Output the (X, Y) coordinate of the center of the cell containing the given text.  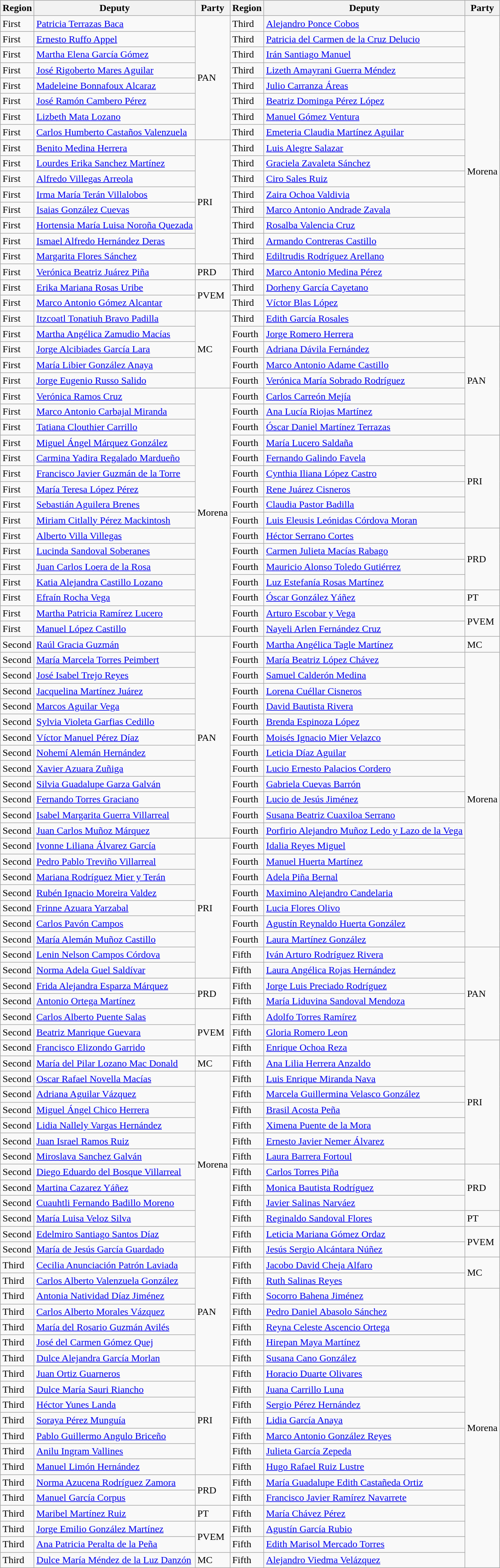
Agustín Reynaldo Huerta González (364, 923)
Rene Juárez Cisneros (364, 489)
María Chávez Pérez (364, 1513)
Gloria Romero Leon (364, 1032)
José Rigoberto Mares Aguilar (115, 70)
Víctor Manuel Pérez Díaz (115, 738)
Dulce Alejandra García Morlan (115, 1358)
Pedro Pablo Treviño Villarreal (115, 861)
Ivonne Liliana Álvarez García (115, 846)
Frida Alejandra Esparza Márquez (115, 986)
Verónica María Sobrado Rodríguez (364, 380)
Jorge Alcibiades García Lara (115, 349)
Iván Arturo Rodríguez Rivera (364, 955)
Ciro Sales Ruiz (364, 179)
Alberto Villa Villegas (115, 536)
Samuel Calderón Medina (364, 675)
Óscar Daniel Martínez Terrazas (364, 427)
Manuel Limón Hernández (115, 1467)
Mauricio Alonso Toledo Gutiérrez (364, 567)
Manuel Huerta Martínez (364, 861)
María del Rosario Guzmán Avilés (115, 1327)
Marco Antonio Medina Pérez (364, 272)
Alfredo Villegas Arreola (115, 179)
María Alemán Muñoz Castillo (115, 939)
Lenin Nelson Campos Córdova (115, 955)
Anilu Ingram Vallines (115, 1451)
Adriana Aguilar Vázquez (115, 1094)
Ernesto Javier Nemer Álvarez (364, 1141)
Jacquelina Martínez Juárez (115, 691)
Patricia Terrazas Baca (115, 24)
Claudia Pastor Badilla (364, 505)
Frinne Azuara Yarzabal (115, 908)
Gabriela Cuevas Barrón (364, 784)
Julio Carranza Áreas (364, 86)
Marcela Guillermina Velasco González (364, 1094)
Horacio Duarte Olivares (364, 1374)
Jorge Romero Herrera (364, 334)
Rosalba Valencia Cruz (364, 225)
Tatiana Clouthier Carrillo (115, 427)
Adela Piña Bernal (364, 877)
Irán Santiago Manuel (364, 55)
Javier Salinas Narváez (364, 1203)
Cecilia Anunciación Patrón Laviada (115, 1265)
Oscar Rafael Novella Macías (115, 1079)
Laura Martínez González (364, 939)
Juan Ortiz Guarneros (115, 1374)
Patricia del Carmen de la Cruz Delucio (364, 39)
María Lucero Saldaña (364, 442)
Marcos Aguilar Vega (115, 707)
Efraín Rocha Vega (115, 598)
Nayeli Arlen Fernández Cruz (364, 629)
Leticia Mariana Gómez Ordaz (364, 1234)
Edith Marisol Mercado Torres (364, 1544)
Marco Antonio González Reyes (364, 1435)
José Ramón Cambero Pérez (115, 101)
Julieta García Zepeda (364, 1451)
Beatriz Manrique Guevara (115, 1032)
Hirepan Maya Martínez (364, 1343)
Fernando Galindo Favela (364, 458)
Hortensia María Luisa Noroña Quezada (115, 225)
Ana Patricia Peralta de la Peña (115, 1544)
María Luisa Veloz Silva (115, 1219)
Itzcoatl Tonatiuh Bravo Padilla (115, 318)
Miroslava Sanchez Galván (115, 1156)
Ana Lucía Riojas Martínez (364, 411)
Agustín García Rubio (364, 1529)
María Teresa López Pérez (115, 489)
Luz Estefanía Rosas Martínez (364, 582)
José Isabel Trejo Reyes (115, 675)
Sergio Pérez Hernández (364, 1405)
Pablo Guillermo Angulo Briceño (115, 1435)
Rubén Ignacio Moreira Valdez (115, 892)
Luis Enrique Miranda Nava (364, 1079)
Héctor Serrano Cortes (364, 536)
Manuel García Corpus (115, 1498)
Cuauhtli Fernando Badillo Moreno (115, 1203)
Martha Angélica Zamudio Macías (115, 334)
Francisco Javier Ramírez Navarrete (364, 1498)
Lourdes Erika Sanchez Martínez (115, 163)
Lucinda Sandoval Soberanes (115, 551)
Carmina Yadira Regalado Mardueño (115, 458)
Miguel Ángel Márquez González (115, 442)
Idalia Reyes Miguel (364, 846)
Edith García Rosales (364, 318)
David Bautista Rivera (364, 707)
Moisés Ignacio Mier Velazco (364, 738)
Porfirio Alejandro Muñoz Ledo y Lazo de la Vega (364, 830)
Martha Elena García Gómez (115, 55)
Margarita Flores Sánchez (115, 256)
Ismael Alfredo Hernández Deras (115, 241)
Marco Antonio Gómez Alcantar (115, 303)
Susana Cano González (364, 1358)
Maribel Martínez Ruiz (115, 1513)
Luis Alegre Salazar (364, 148)
Carmen Julieta Macías Rabago (364, 551)
Monica Bautista Rodríguez (364, 1188)
María Libier González Anaya (115, 365)
Jorge Luis Preciado Rodríguez (364, 986)
Katia Alejandra Castillo Lozano (115, 582)
Hugo Rafael Ruiz Lustre (364, 1467)
Manuel Gómez Ventura (364, 117)
Silvia Guadalupe Garza Galván (115, 784)
Marco Antonio Andrade Zavala (364, 210)
Adolfo Torres Ramírez (364, 1017)
Madeleine Bonnafoux Alcaraz (115, 86)
Martha Patricia Ramírez Lucero (115, 613)
Carlos Humberto Castaños Valenzuela (115, 132)
María Liduvina Sandoval Mendoza (364, 1001)
Ernesto Ruffo Appel (115, 39)
Martina Cazarez Yáñez (115, 1188)
Graciela Zavaleta Sánchez (364, 163)
Raúl Gracia Guzmán (115, 644)
Jorge Emilio González Martínez (115, 1529)
Martha Angélica Tagle Martínez (364, 644)
Isaias González Cuevas (115, 210)
Dulce María Sauri Riancho (115, 1389)
Luis Eleusis Leónidas Córdova Moran (364, 520)
Ximena Puente de la Mora (364, 1125)
Juana Carrillo Luna (364, 1389)
Carlos Alberto Morales Vázquez (115, 1312)
Sylvia Violeta Garfias Cedillo (115, 722)
Miguel Ángel Chico Herrera (115, 1110)
Armando Contreras Castillo (364, 241)
Miriam Citlally Pérez Mackintosh (115, 520)
Erika Mariana Rosas Uribe (115, 287)
Socorro Bahena Jiménez (364, 1296)
Benito Medina Herrera (115, 148)
Soraya Pérez Munguía (115, 1420)
Susana Beatriz Cuaxiloa Serrano (364, 815)
Jorge Eugenio Russo Salido (115, 380)
Carlos Torres Piña (364, 1172)
Irma María Terán Villalobos (115, 194)
Reginaldo Sandoval Flores (364, 1219)
José del Carmen Gómez Quej (115, 1343)
Lizeth Amayrani Guerra Méndez (364, 70)
María Guadalupe Edith Castañeda Ortiz (364, 1482)
Dulce María Méndez de la Luz Danzón (115, 1560)
Sebastián Aguilera Brenes (115, 505)
Edelmiro Santiago Santos Díaz (115, 1234)
Lizbeth Mata Lozano (115, 117)
María de Jesús García Guardado (115, 1250)
Isabel Margarita Guerra Villarreal (115, 815)
Emeteria Claudia Martínez Aguilar (364, 132)
Reyna Celeste Ascencio Ortega (364, 1327)
Alejandro Ponce Cobos (364, 24)
Norma Azucena Rodríguez Zamora (115, 1482)
Alejandro Viedma Velázquez (364, 1560)
Manuel López Castillo (115, 629)
Ruth Salinas Reyes (364, 1281)
Dorheny García Cayetano (364, 287)
Laura Barrera Fortoul (364, 1156)
Nohemí Alemán Hernández (115, 753)
María del Pilar Lozano Mac Donald (115, 1063)
Marco Antonio Adame Castillo (364, 365)
Lucia Flores Olivo (364, 908)
Diego Eduardo del Bosque Villarreal (115, 1172)
Lidia García Anaya (364, 1420)
Carlos Carreón Mejía (364, 396)
Carlos Alberto Puente Salas (115, 1017)
Marco Antonio Carbajal Miranda (115, 411)
Francisco Elizondo Garrido (115, 1048)
Lidia Nallely Vargas Hernández (115, 1125)
Arturo Escobar y Vega (364, 613)
Brasil Acosta Peña (364, 1110)
Víctor Blas López (364, 303)
Lucio de Jesús Jiménez (364, 799)
Ana Lilia Herrera Anzaldo (364, 1063)
Verónica Beatriz Juárez Piña (115, 272)
Jesús Sergio Alcántara Núñez (364, 1250)
Antonia Natividad Díaz Jiménez (115, 1296)
Fernando Torres Graciano (115, 799)
Ediltrudis Rodríguez Arellano (364, 256)
María Marcela Torres Peimbert (115, 660)
Juan Carlos Muñoz Márquez (115, 830)
Maximino Alejandro Candelaria (364, 892)
Héctor Yunes Landa (115, 1405)
Jacobo David Cheja Alfaro (364, 1265)
Lucio Ernesto Palacios Cordero (364, 769)
Pedro Daniel Abasolo Sánchez (364, 1312)
Norma Adela Guel Saldívar (115, 970)
Juan Carlos Loera de la Rosa (115, 567)
Carlos Alberto Valenzuela González (115, 1281)
Brenda Espinoza López (364, 722)
Laura Angélica Rojas Hernández (364, 970)
Carlos Pavón Campos (115, 923)
Francisco Javier Guzmán de la Torre (115, 474)
Cynthia Iliana López Castro (364, 474)
Xavier Azuara Zuñiga (115, 769)
María Beatriz López Chávez (364, 660)
Leticia Díaz Aguilar (364, 753)
Óscar González Yáñez (364, 598)
Verónica Ramos Cruz (115, 396)
Antonio Ortega Martínez (115, 1001)
Mariana Rodríguez Mier y Terán (115, 877)
Adriana Dávila Fernández (364, 349)
Beatriz Dominga Pérez López (364, 101)
Zaira Ochoa Valdivia (364, 194)
Juan Israel Ramos Ruiz (115, 1141)
Lorena Cuéllar Cisneros (364, 691)
Enrique Ochoa Reza (364, 1048)
